From the cell containing the given text, extract its center point as (X, Y) coordinate. 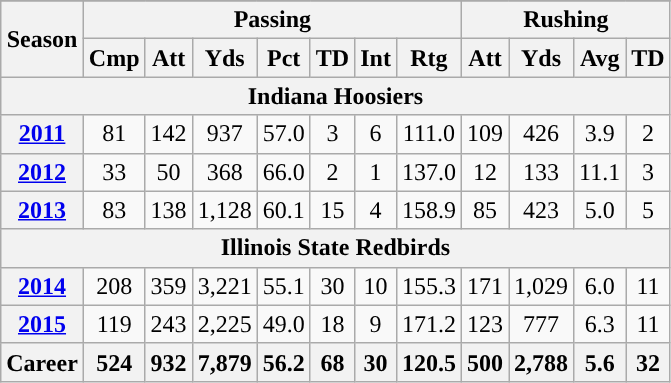
10 (376, 286)
Rtg (428, 58)
2015 (42, 324)
109 (484, 134)
Int (376, 58)
500 (484, 362)
243 (168, 324)
32 (648, 362)
Passing (272, 20)
5.0 (600, 210)
12 (484, 172)
Season (42, 39)
55.1 (284, 286)
208 (114, 286)
Indiana Hoosiers (336, 96)
137.0 (428, 172)
2012 (42, 172)
171.2 (428, 324)
3,221 (224, 286)
56.2 (284, 362)
368 (224, 172)
4 (376, 210)
81 (114, 134)
50 (168, 172)
138 (168, 210)
1,128 (224, 210)
57.0 (284, 134)
85 (484, 210)
Rushing (566, 20)
11.1 (600, 172)
2011 (42, 134)
6.3 (600, 324)
359 (168, 286)
3.9 (600, 134)
18 (332, 324)
66.0 (284, 172)
68 (332, 362)
Cmp (114, 58)
6 (376, 134)
120.5 (428, 362)
2,788 (542, 362)
Career (42, 362)
1,029 (542, 286)
524 (114, 362)
Avg (600, 58)
9 (376, 324)
119 (114, 324)
33 (114, 172)
937 (224, 134)
6.0 (600, 286)
2,225 (224, 324)
133 (542, 172)
15 (332, 210)
426 (542, 134)
Pct (284, 58)
142 (168, 134)
Illinois State Redbirds (336, 248)
1 (376, 172)
2013 (42, 210)
423 (542, 210)
49.0 (284, 324)
60.1 (284, 210)
111.0 (428, 134)
932 (168, 362)
158.9 (428, 210)
123 (484, 324)
777 (542, 324)
171 (484, 286)
2014 (42, 286)
155.3 (428, 286)
5 (648, 210)
7,879 (224, 362)
5.6 (600, 362)
83 (114, 210)
